Scan for the cell matching the given text and deliver its [X, Y] coordinate at center. 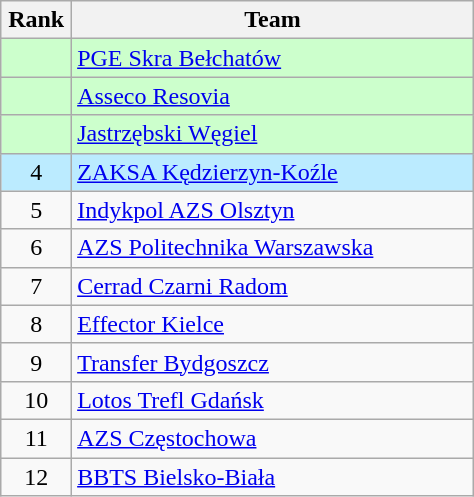
Effector Kielce [273, 324]
10 [36, 400]
Cerrad Czarni Radom [273, 286]
Rank [36, 20]
9 [36, 362]
PGE Skra Bełchatów [273, 58]
4 [36, 172]
BBTS Bielsko-Biała [273, 477]
7 [36, 286]
12 [36, 477]
Asseco Resovia [273, 96]
ZAKSA Kędzierzyn-Koźle [273, 172]
8 [36, 324]
Team [273, 20]
Transfer Bydgoszcz [273, 362]
5 [36, 210]
6 [36, 248]
11 [36, 438]
AZS Częstochowa [273, 438]
AZS Politechnika Warszawska [273, 248]
Indykpol AZS Olsztyn [273, 210]
Lotos Trefl Gdańsk [273, 400]
Jastrzębski Węgiel [273, 134]
